Determine the (X, Y) coordinate at the center of the cell enclosing the given text.  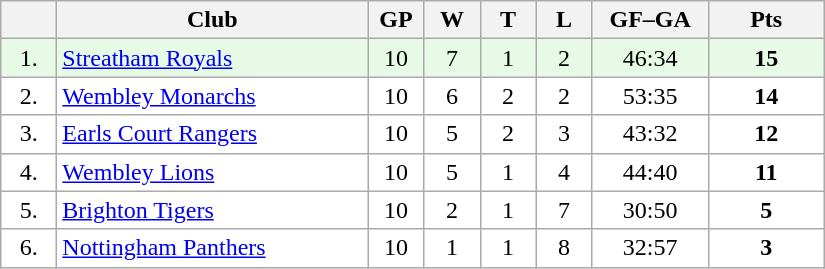
2. (29, 96)
Earls Court Rangers (212, 134)
32:57 (650, 248)
Streatham Royals (212, 58)
53:35 (650, 96)
30:50 (650, 210)
GF–GA (650, 20)
3. (29, 134)
43:32 (650, 134)
Brighton Tigers (212, 210)
12 (766, 134)
14 (766, 96)
44:40 (650, 172)
GP (396, 20)
Nottingham Panthers (212, 248)
5. (29, 210)
46:34 (650, 58)
L (564, 20)
Club (212, 20)
W (452, 20)
4. (29, 172)
6 (452, 96)
Wembley Monarchs (212, 96)
1. (29, 58)
8 (564, 248)
Wembley Lions (212, 172)
11 (766, 172)
4 (564, 172)
15 (766, 58)
Pts (766, 20)
T (508, 20)
6. (29, 248)
